Scan for the cell matching the given text and deliver its [X, Y] coordinate at center. 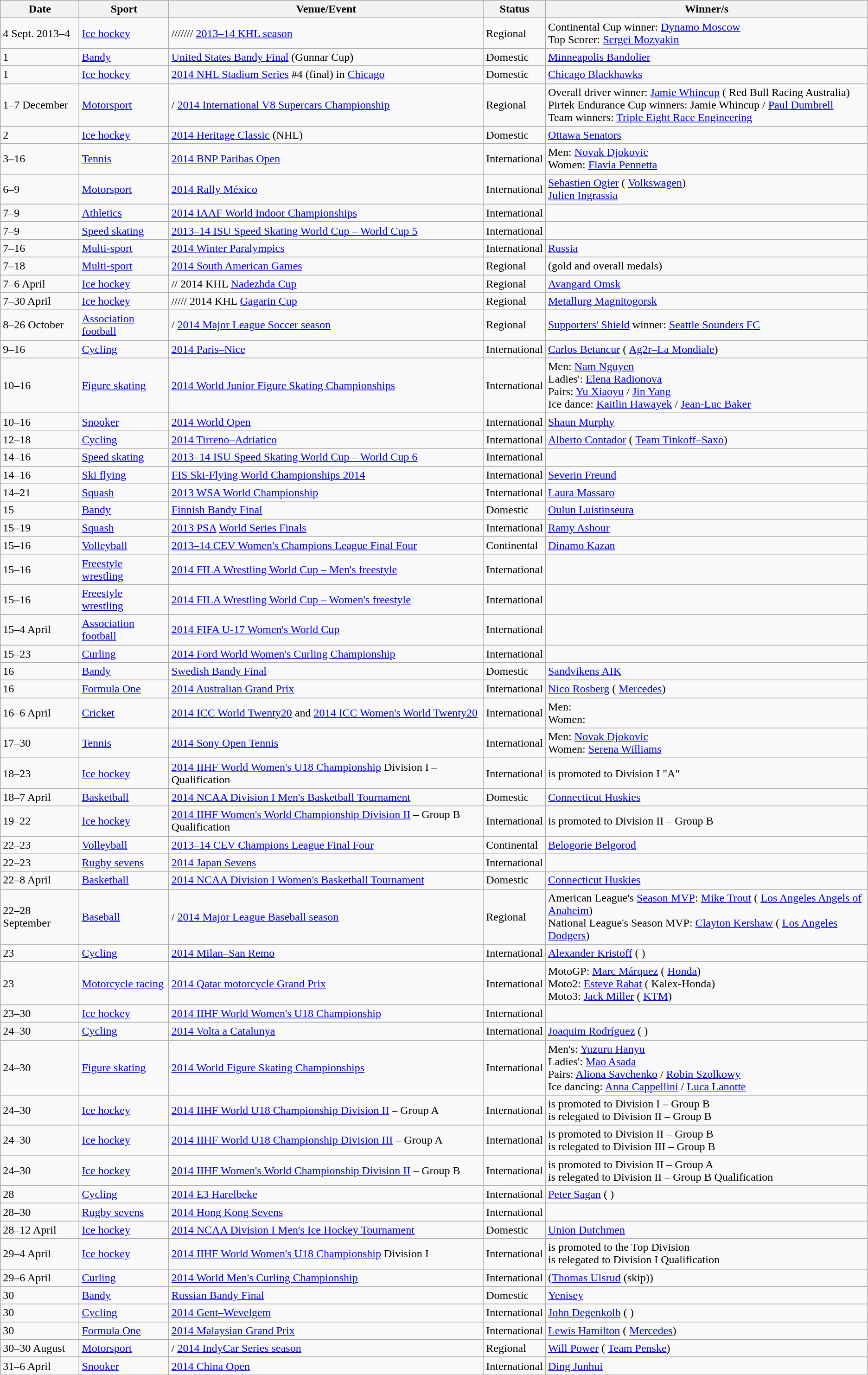
3–16 [40, 159]
FIS Ski-Flying World Championships 2014 [326, 475]
2014 Tirreno–Adriatico [326, 440]
2014 World Open [326, 422]
Belogorie Belgorod [707, 845]
/////// 2013–14 KHL season [326, 33]
2014 World Men's Curling Championship [326, 1278]
2014 NCAA Division I Men's Basketball Tournament [326, 797]
Lewis Hamilton ( Mercedes) [707, 1330]
31–6 April [40, 1366]
MotoGP: Marc Márquez ( Honda)Moto2: Esteve Rabat ( Kalex-Honda)Moto3: Jack Miller ( KTM) [707, 983]
2014 FILA Wrestling World Cup – Men's freestyle [326, 569]
2014 Sony Open Tennis [326, 743]
9–16 [40, 349]
is promoted to Division I "A" [707, 774]
is promoted to the Top Division is relegated to Division I Qualification [707, 1254]
Status [515, 9]
Athletics [124, 213]
Union Dutchmen [707, 1230]
/ 2014 IndyCar Series season [326, 1348]
2014 Paris–Nice [326, 349]
16–6 April [40, 713]
2014 Gent–Wevelgem [326, 1313]
///// 2014 KHL Gagarin Cup [326, 301]
Winner/s [707, 9]
19–22 [40, 821]
// 2014 KHL Nadezhda Cup [326, 283]
John Degenkolb ( ) [707, 1313]
Severin Freund [707, 475]
is promoted to Division II – Group B is relegated to Division III – Group B [707, 1141]
is promoted to Division II – Group A is relegated to Division II – Group B Qualification [707, 1170]
Joaquim Rodríguez ( ) [707, 1031]
Russia [707, 248]
15–4 April [40, 630]
2014 IAAF World Indoor Championships [326, 213]
2014 NCAA Division I Women's Basketball Tournament [326, 880]
29–6 April [40, 1278]
2014 Winter Paralympics [326, 248]
2014 E3 Harelbeke [326, 1195]
7–18 [40, 266]
18–7 April [40, 797]
(gold and overall medals) [707, 266]
Venue/Event [326, 9]
28–12 April [40, 1230]
Metallurg Magnitogorsk [707, 301]
18–23 [40, 774]
Ramy Ashour [707, 528]
Carlos Betancur ( Ag2r–La Mondiale) [707, 349]
Shaun Murphy [707, 422]
Motorcycle racing [124, 983]
2014 Rally México [326, 189]
Swedish Bandy Final [326, 672]
2014 Heritage Classic (NHL) [326, 135]
Yenisey [707, 1295]
2014 FIFA U-17 Women's World Cup [326, 630]
2014 IIHF Women's World Championship Division II – Group B Qualification [326, 821]
2014 Japan Sevens [326, 863]
Chicago Blackhawks [707, 75]
Russian Bandy Final [326, 1295]
2014 World Junior Figure Skating Championships [326, 386]
Continental Cup winner: Dynamo MoscowTop Scorer: Sergei Mozyakin [707, 33]
Cricket [124, 713]
1–7 December [40, 105]
2013 PSA World Series Finals [326, 528]
2014 FILA Wrestling World Cup – Women's freestyle [326, 599]
7–30 April [40, 301]
2014 IIHF World Women's U18 Championship [326, 1013]
28–30 [40, 1212]
Minneapolis Bandolier [707, 57]
United States Bandy Final (Gunnar Cup) [326, 57]
15–19 [40, 528]
(Thomas Ulsrud (skip)) [707, 1278]
Baseball [124, 916]
15 [40, 510]
2014 NCAA Division I Men's Ice Hockey Tournament [326, 1230]
2014 Volta a Catalunya [326, 1031]
2013 WSA World Championship [326, 492]
2014 Malaysian Grand Prix [326, 1330]
2014 China Open [326, 1366]
Laura Massaro [707, 492]
Sport [124, 9]
4 Sept. 2013–4 [40, 33]
Alberto Contador ( Team Tinkoff–Saxo) [707, 440]
Men's: Yuzuru HanyuLadies': Mao AsadaPairs: Aliona Savchenko / Robin SzolkowyIce dancing: Anna Cappellini / Luca Lanotte [707, 1068]
Dinamo Kazan [707, 545]
2014 IIHF Women's World Championship Division II – Group B [326, 1170]
15–23 [40, 653]
2 [40, 135]
2014 NHL Stadium Series #4 (final) in Chicago [326, 75]
2014 South American Games [326, 266]
22–28 September [40, 916]
Date [40, 9]
2014 IIHF World U18 Championship Division II – Group A [326, 1110]
28 [40, 1195]
2014 IIHF World U18 Championship Division III – Group A [326, 1141]
2014 World Figure Skating Championships [326, 1068]
/ 2014 Major League Soccer season [326, 326]
29–4 April [40, 1254]
Men: Nam NguyenLadies': Elena RadionovaPairs: Yu Xiaoyu / Jin YangIce dance: Kaitlin Hawayek / Jean-Luc Baker [707, 386]
2013–14 CEV Women's Champions League Final Four [326, 545]
is promoted to Division I – Group B is relegated to Division II – Group B [707, 1110]
6–9 [40, 189]
Sebastien Ogier ( Volkswagen) Julien Ingrassia [707, 189]
Peter Sagan ( ) [707, 1195]
2014 IIHF World Women's U18 Championship Division I [326, 1254]
2013–14 CEV Champions League Final Four [326, 845]
2014 IIHF World Women's U18 Championship Division I – Qualification [326, 774]
Finnish Bandy Final [326, 510]
2014 Australian Grand Prix [326, 689]
Ski flying [124, 475]
Men: Novak DjokovicWomen: Serena Williams [707, 743]
23–30 [40, 1013]
12–18 [40, 440]
Sandvikens AIK [707, 672]
2014 Hong Kong Sevens [326, 1212]
Men: Women: [707, 713]
14–21 [40, 492]
30–30 August [40, 1348]
/ 2014 International V8 Supercars Championship [326, 105]
is promoted to Division II – Group B [707, 821]
Will Power ( Team Penske) [707, 1348]
Ding Junhui [707, 1366]
7–6 April [40, 283]
2014 Ford World Women's Curling Championship [326, 653]
Alexander Kristoff ( ) [707, 953]
American League's Season MVP: Mike Trout ( Los Angeles Angels of Anaheim)National League's Season MVP: Clayton Kershaw ( Los Angeles Dodgers) [707, 916]
7–16 [40, 248]
Avangard Omsk [707, 283]
Nico Rosberg ( Mercedes) [707, 689]
2013–14 ISU Speed Skating World Cup – World Cup 6 [326, 457]
8–26 October [40, 326]
Men: Novak DjokovicWomen: Flavia Pennetta [707, 159]
2014 Qatar motorcycle Grand Prix [326, 983]
2014 BNP Paribas Open [326, 159]
22–8 April [40, 880]
17–30 [40, 743]
2014 Milan–San Remo [326, 953]
Ottawa Senators [707, 135]
Oulun Luistinseura [707, 510]
2013–14 ISU Speed Skating World Cup – World Cup 5 [326, 230]
/ 2014 Major League Baseball season [326, 916]
2014 ICC World Twenty20 and 2014 ICC Women's World Twenty20 [326, 713]
Supporters' Shield winner: Seattle Sounders FC [707, 326]
